From the cell containing the given text, extract its center point as [X, Y] coordinate. 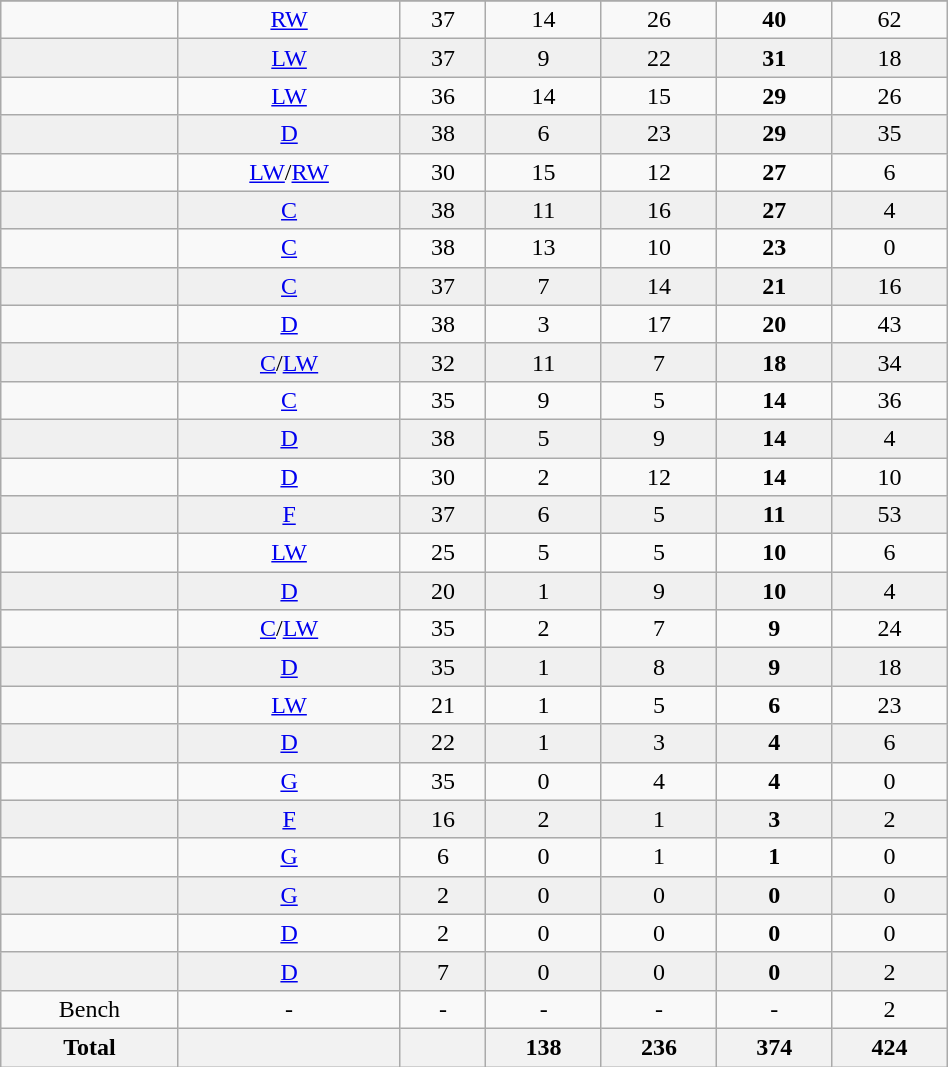
138 [544, 1047]
Bench [90, 1009]
LW/RW [289, 172]
53 [890, 515]
Total [90, 1047]
62 [890, 20]
31 [774, 58]
43 [890, 324]
24 [890, 629]
RW [289, 20]
40 [774, 20]
25 [443, 553]
32 [443, 362]
236 [658, 1047]
13 [544, 248]
374 [774, 1047]
34 [890, 362]
424 [890, 1047]
17 [658, 324]
8 [658, 667]
